Search for the cell housing the specified text and yield its (x, y) center coordinate. 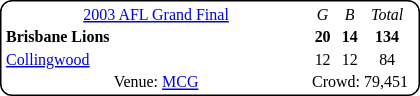
G (323, 14)
Brisbane Lions (156, 37)
Crowd: 79,451 (360, 82)
Collingwood (156, 60)
Total (388, 14)
14 (350, 37)
20 (323, 37)
B (350, 14)
134 (388, 37)
84 (388, 60)
2003 AFL Grand Final (156, 14)
Venue: MCG (156, 82)
